Return the [x, y] coordinate for the center point of the cell that contains the specified text.  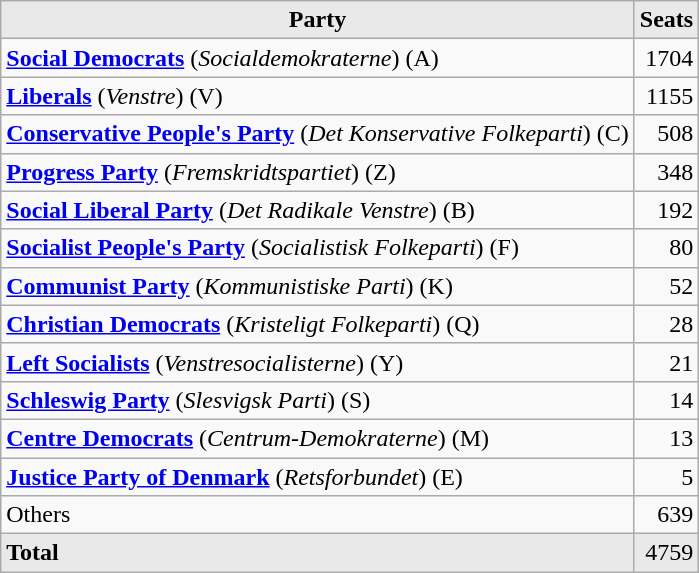
508 [666, 134]
Left Socialists (Venstresocialisterne) (Y) [318, 362]
52 [666, 286]
Christian Democrats (Kristeligt Folkeparti) (Q) [318, 324]
Progress Party (Fremskridtspartiet) (Z) [318, 172]
13 [666, 438]
Centre Democrats (Centrum-Demokraterne) (M) [318, 438]
Social Democrats (Socialdemokraterne) (A) [318, 58]
14 [666, 400]
Liberals (Venstre) (V) [318, 96]
Communist Party (Kommunistiske Parti) (K) [318, 286]
Others [318, 515]
192 [666, 210]
21 [666, 362]
Social Liberal Party (Det Radikale Venstre) (B) [318, 210]
80 [666, 248]
4759 [666, 553]
1155 [666, 96]
Schleswig Party (Slesvigsk Parti) (S) [318, 400]
Total [318, 553]
5 [666, 477]
Socialist People's Party (Socialistisk Folkeparti) (F) [318, 248]
Seats [666, 20]
348 [666, 172]
Conservative People's Party (Det Konservative Folkeparti) (C) [318, 134]
639 [666, 515]
Justice Party of Denmark (Retsforbundet) (E) [318, 477]
Party [318, 20]
1704 [666, 58]
28 [666, 324]
